Return the (X, Y) coordinate for the center point of the cell that contains the specified text.  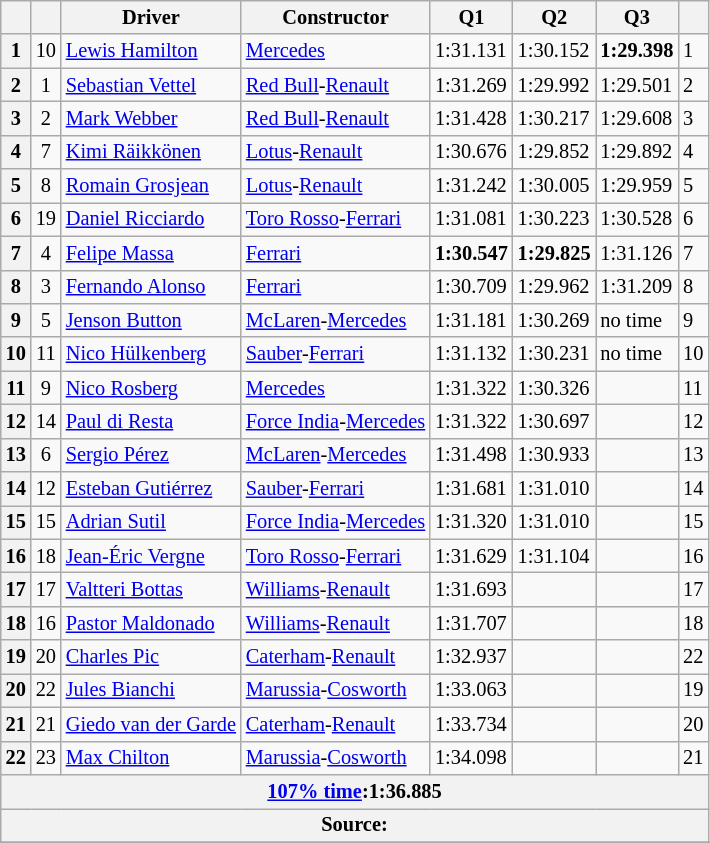
1:31.428 (472, 118)
Sergio Pérez (151, 455)
1:31.081 (472, 219)
Valtteri Bottas (151, 589)
Felipe Massa (151, 253)
Constructor (336, 17)
1:31.320 (472, 522)
Jean-Éric Vergne (151, 556)
23 (46, 758)
Pastor Maldonado (151, 623)
1:30.005 (554, 186)
1:29.608 (638, 118)
1:31.681 (472, 489)
Max Chilton (151, 758)
Jules Bianchi (151, 690)
1:31.269 (472, 85)
1:30.269 (554, 320)
1:30.933 (554, 455)
Esteban Gutiérrez (151, 489)
1:31.693 (472, 589)
Romain Grosjean (151, 186)
Fernando Alonso (151, 287)
107% time:1:36.885 (355, 791)
Paul di Resta (151, 421)
Giedo van der Garde (151, 724)
Sebastian Vettel (151, 85)
1:31.629 (472, 556)
Jenson Button (151, 320)
Charles Pic (151, 657)
Source: (355, 825)
1:29.825 (554, 253)
1:29.852 (554, 152)
Nico Rosberg (151, 388)
1:29.962 (554, 287)
1:29.892 (638, 152)
1:33.063 (472, 690)
1:31.126 (638, 253)
1:31.707 (472, 623)
1:31.104 (554, 556)
1:29.501 (638, 85)
1:30.528 (638, 219)
Lewis Hamilton (151, 51)
Kimi Räikkönen (151, 152)
1:31.209 (638, 287)
1:30.547 (472, 253)
1:30.231 (554, 354)
1:31.498 (472, 455)
1:29.398 (638, 51)
Daniel Ricciardo (151, 219)
1:29.992 (554, 85)
1:31.242 (472, 186)
1:30.676 (472, 152)
1:34.098 (472, 758)
1:30.326 (554, 388)
1:31.131 (472, 51)
Mark Webber (151, 118)
Q1 (472, 17)
1:31.181 (472, 320)
Driver (151, 17)
1:30.217 (554, 118)
Adrian Sutil (151, 522)
1:31.132 (472, 354)
1:29.959 (638, 186)
1:30.223 (554, 219)
1:30.152 (554, 51)
1:30.697 (554, 421)
1:33.734 (472, 724)
Q2 (554, 17)
Q3 (638, 17)
1:30.709 (472, 287)
Nico Hülkenberg (151, 354)
1:32.937 (472, 657)
